For the text-containing cell, return its midpoint in [X, Y] coordinate format. 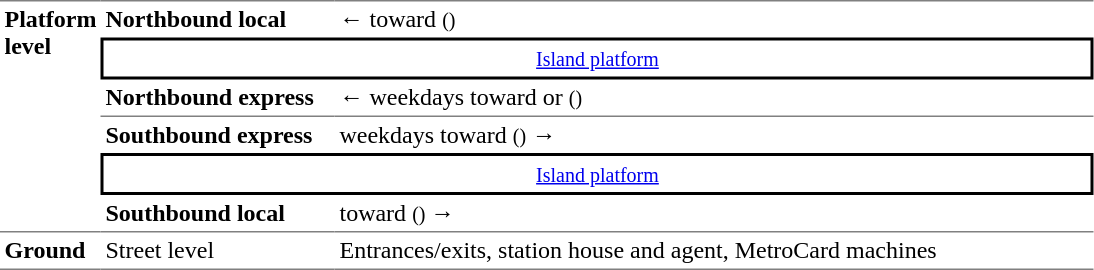
Platform level [50, 116]
toward () → [714, 214]
← toward () [714, 19]
weekdays toward () → [714, 135]
Street level [218, 251]
Entrances/exits, station house and agent, MetroCard machines [714, 251]
Northbound local [218, 19]
← weekdays toward or () [714, 99]
Southbound express [218, 135]
Southbound local [218, 214]
Ground [50, 251]
Northbound express [218, 99]
